Determine the [x, y] coordinate at the center of the cell enclosing the given text.  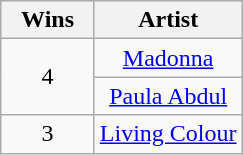
Wins [48, 20]
3 [48, 134]
4 [48, 77]
Madonna [168, 58]
Artist [168, 20]
Paula Abdul [168, 96]
Living Colour [168, 134]
